Extract the [x, y] coordinate from the center of the cell holding the provided text.  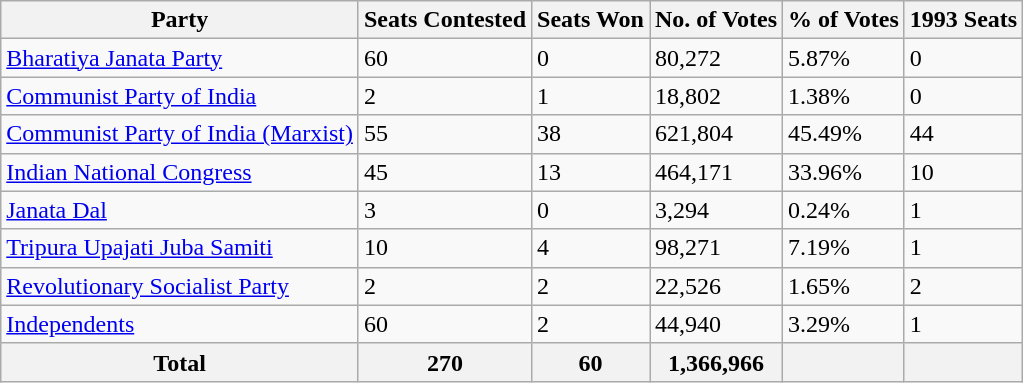
13 [591, 172]
Tripura Upajati Juba Samiti [180, 248]
Seats Contested [444, 20]
Janata Dal [180, 210]
4 [591, 248]
1,366,966 [716, 362]
22,526 [716, 286]
98,271 [716, 248]
Seats Won [591, 20]
33.96% [844, 172]
1.38% [844, 96]
270 [444, 362]
Party [180, 20]
464,171 [716, 172]
Indian National Congress [180, 172]
3 [444, 210]
0.24% [844, 210]
44,940 [716, 324]
621,804 [716, 134]
45.49% [844, 134]
80,272 [716, 58]
No. of Votes [716, 20]
Bharatiya Janata Party [180, 58]
55 [444, 134]
1.65% [844, 286]
Communist Party of India (Marxist) [180, 134]
38 [591, 134]
44 [963, 134]
Independents [180, 324]
% of Votes [844, 20]
Communist Party of India [180, 96]
3,294 [716, 210]
Revolutionary Socialist Party [180, 286]
5.87% [844, 58]
Total [180, 362]
18,802 [716, 96]
7.19% [844, 248]
3.29% [844, 324]
1993 Seats [963, 20]
45 [444, 172]
